Output the (X, Y) coordinate of the center of the cell containing the given text.  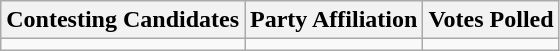
Contesting Candidates (123, 20)
Party Affiliation (334, 20)
Votes Polled (491, 20)
